Return the (X, Y) coordinate for the center point of the cell that contains the specified text.  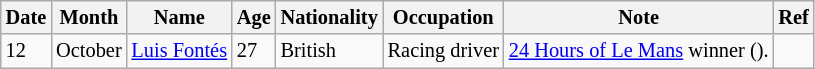
Occupation (444, 17)
Age (254, 17)
Note (639, 17)
October (88, 51)
Nationality (330, 17)
Month (88, 17)
Racing driver (444, 51)
Ref (793, 17)
Luis Fontés (180, 51)
24 Hours of Le Mans winner (). (639, 51)
12 (26, 51)
British (330, 51)
Name (180, 17)
Date (26, 17)
27 (254, 51)
